Detect which cell encompasses the target text, then output its [X, Y] center coordinate. 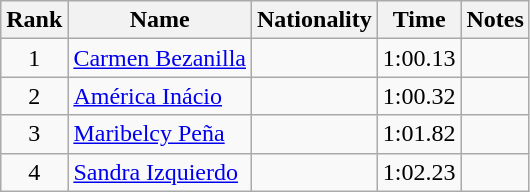
Carmen Bezanilla [160, 58]
Name [160, 20]
1:01.82 [419, 134]
Maribelcy Peña [160, 134]
Nationality [315, 20]
Time [419, 20]
3 [34, 134]
Sandra Izquierdo [160, 172]
Rank [34, 20]
1:00.32 [419, 96]
Notes [495, 20]
1:00.13 [419, 58]
1 [34, 58]
1:02.23 [419, 172]
4 [34, 172]
2 [34, 96]
América Inácio [160, 96]
